Pinpoint the cell where the given text exists, returning its (X, Y) midpoint coordinate. 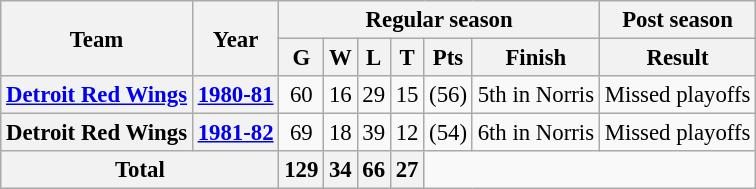
Pts (448, 58)
5th in Norris (536, 95)
Year (236, 38)
39 (374, 133)
129 (302, 170)
(56) (448, 95)
66 (374, 170)
(54) (448, 133)
16 (340, 95)
L (374, 58)
69 (302, 133)
27 (406, 170)
12 (406, 133)
1980-81 (236, 95)
T (406, 58)
Regular season (439, 20)
W (340, 58)
34 (340, 170)
15 (406, 95)
Total (140, 170)
G (302, 58)
Team (97, 38)
Finish (536, 58)
Result (677, 58)
6th in Norris (536, 133)
29 (374, 95)
60 (302, 95)
1981-82 (236, 133)
Post season (677, 20)
18 (340, 133)
